Search for the cell housing the specified text and yield its (X, Y) center coordinate. 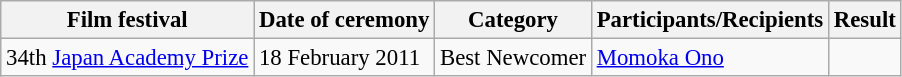
Momoka Ono (710, 58)
Result (864, 20)
Participants/Recipients (710, 20)
Category (514, 20)
Film festival (128, 20)
18 February 2011 (344, 58)
34th Japan Academy Prize (128, 58)
Best Newcomer (514, 58)
Date of ceremony (344, 20)
